Capture the cell that displays the provided text and extract its (X, Y) central coordinate. 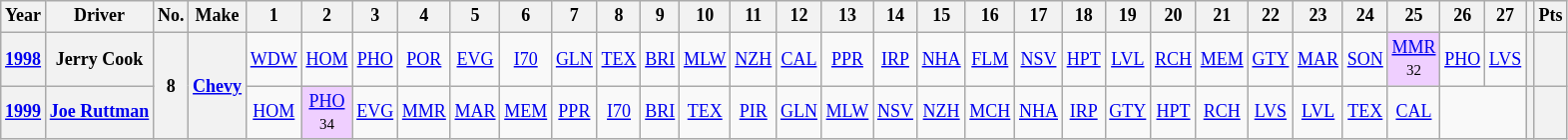
21 (1222, 16)
5 (475, 16)
SON (1365, 59)
MMR32 (1413, 59)
POR (423, 59)
Chevy (218, 86)
26 (1463, 16)
18 (1084, 16)
9 (661, 16)
12 (799, 16)
11 (754, 16)
6 (526, 16)
15 (941, 16)
1 (273, 16)
Joe Ruttman (99, 113)
No. (172, 16)
27 (1505, 16)
13 (846, 16)
20 (1174, 16)
Pts (1551, 16)
23 (1318, 16)
24 (1365, 16)
7 (575, 16)
Make (218, 16)
FLM (990, 59)
1998 (24, 59)
Year (24, 16)
PHO34 (327, 113)
Driver (99, 16)
14 (896, 16)
4 (423, 16)
17 (1039, 16)
10 (705, 16)
22 (1271, 16)
Jerry Cook (99, 59)
1999 (24, 113)
3 (375, 16)
MMR (423, 113)
MCH (990, 113)
2 (327, 16)
25 (1413, 16)
16 (990, 16)
WDW (273, 59)
19 (1128, 16)
PIR (754, 113)
